Extract the (X, Y) coordinate from the center of the cell holding the provided text.  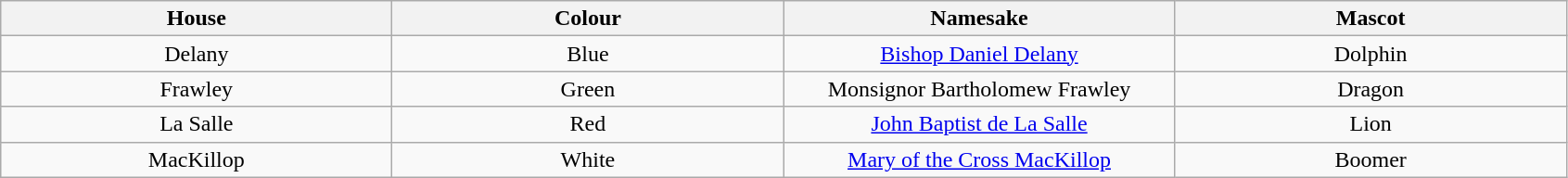
Frawley (197, 89)
John Baptist de La Salle (979, 124)
House (197, 19)
Delany (197, 54)
Boomer (1370, 159)
MacKillop (197, 159)
Blue (588, 54)
Red (588, 124)
Colour (588, 19)
White (588, 159)
Monsignor Bartholomew Frawley (979, 89)
Mary of the Cross MacKillop (979, 159)
Namesake (979, 19)
Bishop Daniel Delany (979, 54)
Lion (1370, 124)
Green (588, 89)
Dragon (1370, 89)
La Salle (197, 124)
Mascot (1370, 19)
Dolphin (1370, 54)
